Pinpoint the cell where the given text exists, returning its [x, y] midpoint coordinate. 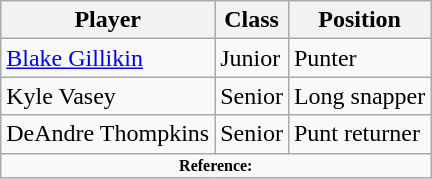
Player [108, 20]
Punter [359, 58]
Punt returner [359, 134]
Junior [252, 58]
Long snapper [359, 96]
Class [252, 20]
Position [359, 20]
Blake Gillikin [108, 58]
Kyle Vasey [108, 96]
Reference: [216, 165]
DeAndre Thompkins [108, 134]
